For the text-containing cell, return its midpoint in (x, y) coordinate format. 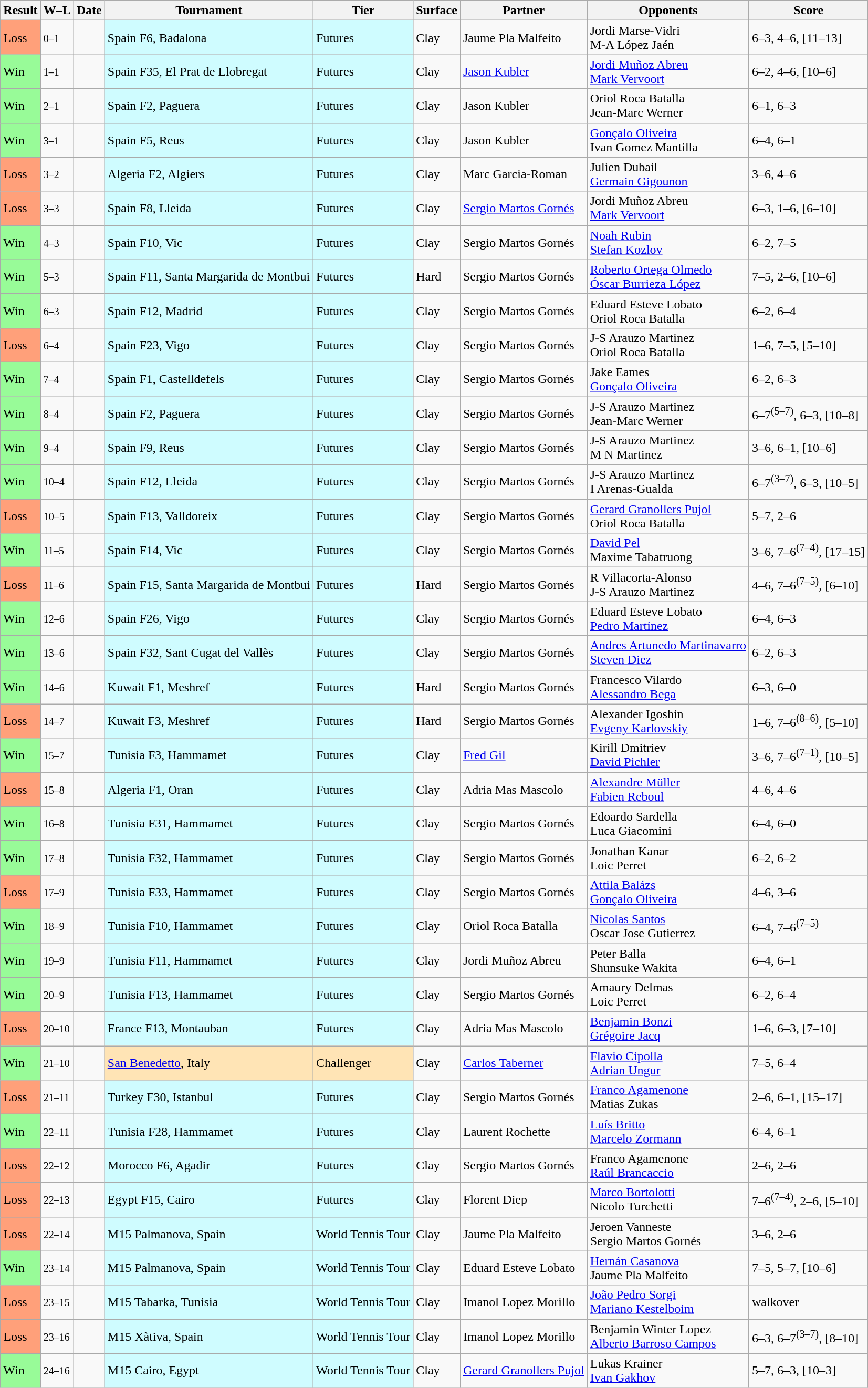
Surface (437, 11)
8–4 (57, 413)
M15 Cairo, Egypt (209, 1370)
5–3 (57, 276)
Algeria F2, Algiers (209, 174)
22–11 (57, 1132)
Franco Agamenone Matias Zukas (668, 1097)
France F13, Montauban (209, 1029)
Spain F32, Sant Cugat del Vallès (209, 652)
Spain F12, Lleida (209, 482)
1–6, 7–5, [5–10] (808, 345)
Partner (524, 11)
18–9 (57, 926)
Amaury Delmas Loic Perret (668, 995)
6–3, 1–6, [6–10] (808, 208)
Jeroen Vanneste Sergio Martos Gornés (668, 1234)
11–6 (57, 584)
Tunisia F10, Hammamet (209, 926)
Tournament (209, 11)
João Pedro Sorgi Mariano Kestelboim (668, 1302)
Tunisia F32, Hammamet (209, 857)
0–1 (57, 38)
Carlos Taberner (524, 1063)
11–5 (57, 551)
7–6(7–4), 2–6, [5–10] (808, 1200)
J-S Arauzo Martinez I Arenas-Gualda (668, 482)
16–8 (57, 824)
Francesco Vilardo Alessandro Bega (668, 687)
Benjamin Bonzi Grégoire Jacq (668, 1029)
4–3 (57, 243)
Benjamin Winter Lopez Alberto Barroso Campos (668, 1337)
Alexandre Müller Fabien Reboul (668, 789)
J-S Arauzo Martinez Oriol Roca Batalla (668, 345)
W–L (57, 11)
13–6 (57, 652)
12–6 (57, 619)
3–3 (57, 208)
Spain F9, Reus (209, 448)
5–7, 6–3, [10–3] (808, 1370)
14–7 (57, 721)
Eduard Esteve Lobato Oriol Roca Batalla (668, 311)
Score (808, 11)
Peter Balla Shunsuke Wakita (668, 960)
3–2 (57, 174)
2–6, 6–1, [15–17] (808, 1097)
6–7(5–7), 6–3, [10–8] (808, 413)
Turkey F30, Istanbul (209, 1097)
6–2, 7–5 (808, 243)
Oriol Roca Batalla (524, 926)
Gonçalo Oliveira Ivan Gomez Mantilla (668, 140)
10–5 (57, 516)
Lukas Krainer Ivan Gakhov (668, 1370)
Spain F6, Badalona (209, 38)
24–16 (57, 1370)
14–6 (57, 687)
Eduard Esteve Lobato Pedro Martínez (668, 619)
Date (89, 11)
6–4, 7–6(7–5) (808, 926)
6–7(3–7), 6–3, [10–5] (808, 482)
Spain F15, Santa Margarida de Montbui (209, 584)
David Pel Maxime Tabatruong (668, 551)
3–6, 7–6(7–1), [10–5] (808, 755)
San Benedetto, Italy (209, 1063)
3–6, 7–6(7–4), [17–15] (808, 551)
Spain F26, Vigo (209, 619)
Hernán Casanova Jaume Pla Malfeito (668, 1268)
M15 Xàtiva, Spain (209, 1337)
Spain F23, Vigo (209, 345)
Gerard Granollers Pujol Oriol Roca Batalla (668, 516)
Oriol Roca Batalla Jean-Marc Werner (668, 106)
Spain F11, Santa Margarida de Montbui (209, 276)
Challenger (363, 1063)
6–3, 6–0 (808, 687)
15–8 (57, 789)
3–1 (57, 140)
7–5, 2–6, [10–6] (808, 276)
Noah Rubin Stefan Kozlov (668, 243)
Spain F5, Reus (209, 140)
Egypt F15, Cairo (209, 1200)
Laurent Rochette (524, 1132)
22–14 (57, 1234)
19–9 (57, 960)
Result (20, 11)
Tunisia F31, Hammamet (209, 824)
Luís Britto Marcelo Zormann (668, 1132)
Fred Gil (524, 755)
1–1 (57, 71)
Tunisia F11, Hammamet (209, 960)
walkover (808, 1302)
Tunisia F13, Hammamet (209, 995)
21–11 (57, 1097)
Florent Diep (524, 1200)
22–12 (57, 1165)
5–7, 2–6 (808, 516)
21–10 (57, 1063)
15–7 (57, 755)
Marc Garcia-Roman (524, 174)
Alexander Igoshin Evgeny Karlovskiy (668, 721)
Spain F14, Vic (209, 551)
Tier (363, 11)
Nicolas Santos Oscar Jose Gutierrez (668, 926)
Spain F12, Madrid (209, 311)
Jonathan Kanar Loic Perret (668, 857)
23–16 (57, 1337)
7–4 (57, 379)
17–8 (57, 857)
20–10 (57, 1029)
Andres Artunedo Martinavarro Steven Diez (668, 652)
Tunisia F28, Hammamet (209, 1132)
23–15 (57, 1302)
Kuwait F3, Meshref (209, 721)
3–6, 2–6 (808, 1234)
Tunisia F33, Hammamet (209, 892)
Jake Eames Gonçalo Oliveira (668, 379)
Tunisia F3, Hammamet (209, 755)
Spain F10, Vic (209, 243)
Morocco F6, Agadir (209, 1165)
J-S Arauzo Martinez M N Martinez (668, 448)
17–9 (57, 892)
Marco Bortolotti Nicolo Turchetti (668, 1200)
Opponents (668, 11)
20–9 (57, 995)
6–1, 6–3 (808, 106)
6–4 (57, 345)
1–6, 7–6(8–6), [5–10] (808, 721)
Flavio Cipolla Adrian Ungur (668, 1063)
Spain F1, Castelldefels (209, 379)
J-S Arauzo Martinez Jean-Marc Werner (668, 413)
4–6, 3–6 (808, 892)
4–6, 7–6(7–5), [6–10] (808, 584)
1–6, 6–3, [7–10] (808, 1029)
Franco Agamenone Raúl Brancaccio (668, 1165)
10–4 (57, 482)
4–6, 4–6 (808, 789)
6–3 (57, 311)
Jordi Muñoz Abreu (524, 960)
Jordi Marse-Vidri M-A López Jaén (668, 38)
3–6, 6–1, [10–6] (808, 448)
Spain F8, Lleida (209, 208)
Roberto Ortega Olmedo Óscar Burrieza López (668, 276)
6–2, 6–2 (808, 857)
6–3, 4–6, [11–13] (808, 38)
7–5, 6–4 (808, 1063)
Algeria F1, Oran (209, 789)
6–4, 6–3 (808, 619)
9–4 (57, 448)
R Villacorta-Alonso J-S Arauzo Martinez (668, 584)
Attila Balázs Gonçalo Oliveira (668, 892)
23–14 (57, 1268)
Gerard Granollers Pujol (524, 1370)
3–6, 4–6 (808, 174)
2–1 (57, 106)
Spain F35, El Prat de Llobregat (209, 71)
6–4, 6–0 (808, 824)
Julien Dubail Germain Gigounon (668, 174)
22–13 (57, 1200)
Kirill Dmitriev David Pichler (668, 755)
Edoardo Sardella Luca Giacomini (668, 824)
M15 Tabarka, Tunisia (209, 1302)
6–2, 4–6, [10–6] (808, 71)
6–3, 6–7(3–7), [8–10] (808, 1337)
Kuwait F1, Meshref (209, 687)
Spain F13, Valldoreix (209, 516)
Eduard Esteve Lobato (524, 1268)
7–5, 5–7, [10–6] (808, 1268)
2–6, 2–6 (808, 1165)
